Detect which cell encompasses the target text, then output its (x, y) center coordinate. 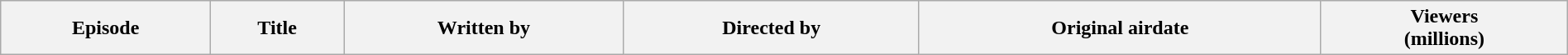
Episode (106, 28)
Directed by (771, 28)
Title (278, 28)
Viewers(millions) (1444, 28)
Written by (485, 28)
Original airdate (1120, 28)
